Identify which cell holds the provided text, then report its [x, y] central coordinate. 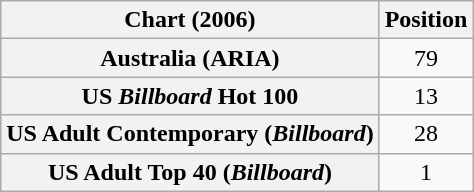
US Adult Contemporary (Billboard) [190, 134]
Chart (2006) [190, 20]
13 [426, 96]
US Billboard Hot 100 [190, 96]
US Adult Top 40 (Billboard) [190, 172]
Position [426, 20]
79 [426, 58]
28 [426, 134]
Australia (ARIA) [190, 58]
1 [426, 172]
